Detect which cell encompasses the target text, then output its (X, Y) center coordinate. 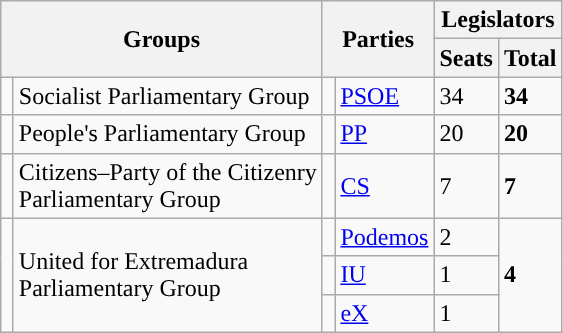
eX (384, 313)
Socialist Parliamentary Group (168, 96)
4 (530, 275)
CS (384, 186)
IU (384, 275)
Groups (162, 39)
Parties (378, 39)
Total (530, 58)
People's Parliamentary Group (168, 134)
Citizens–Party of the CitizenryParliamentary Group (168, 186)
2 (466, 237)
United for ExtremaduraParliamentary Group (168, 275)
Seats (466, 58)
Legislators (498, 20)
Podemos (384, 237)
PP (384, 134)
PSOE (384, 96)
